Determine the (x, y) coordinate at the center of the cell enclosing the given text.  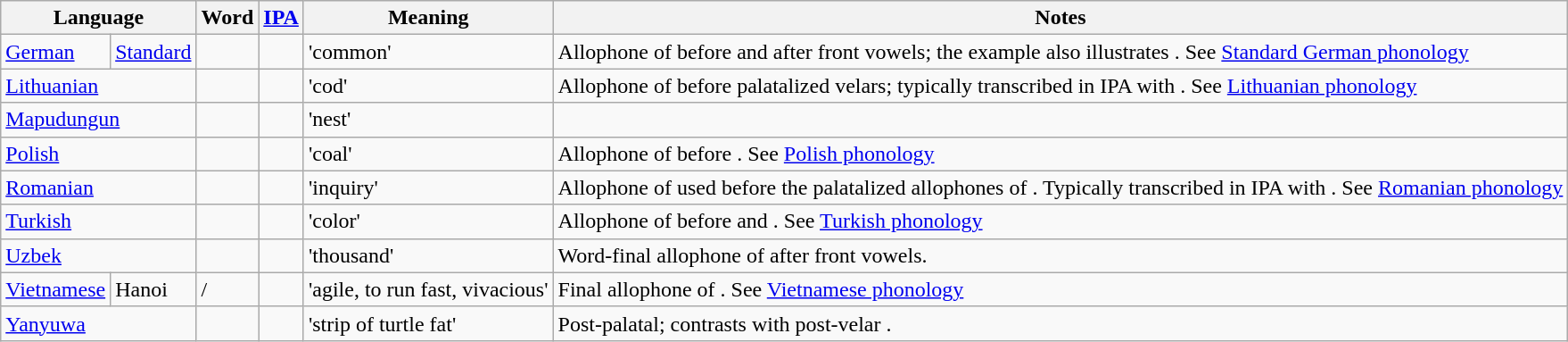
Word-final allophone of after front vowels. (1060, 255)
'cod' (428, 86)
'coal' (428, 154)
Yanyuwa (98, 323)
'nest' (428, 120)
Allophone of before and after front vowels; the example also illustrates . See Standard German phonology (1060, 52)
Allophone of before . See Polish phonology (1060, 154)
Turkish (98, 221)
Final allophone of . See Vietnamese phonology (1060, 289)
Word (227, 18)
'strip of turtle fat' (428, 323)
Uzbek (98, 255)
'agile, to run fast, vivacious' (428, 289)
'inquiry' (428, 188)
Vietnamese (55, 289)
Allophone of before and . See Turkish phonology (1060, 221)
Notes (1060, 18)
Polish (98, 154)
Romanian (98, 188)
Mapudungun (98, 120)
IPA (282, 18)
Standard (153, 52)
Hanoi (153, 289)
'thousand' (428, 255)
German (55, 52)
Meaning (428, 18)
Lithuanian (98, 86)
Post-palatal; contrasts with post-velar . (1060, 323)
'color' (428, 221)
Allophone of used before the palatalized allophones of . Typically transcribed in IPA with . See Romanian phonology (1060, 188)
Language (98, 18)
/ (227, 289)
Allophone of before palatalized velars; typically transcribed in IPA with . See Lithuanian phonology (1060, 86)
'common' (428, 52)
